Extract the (x, y) coordinate from the center of the cell holding the provided text.  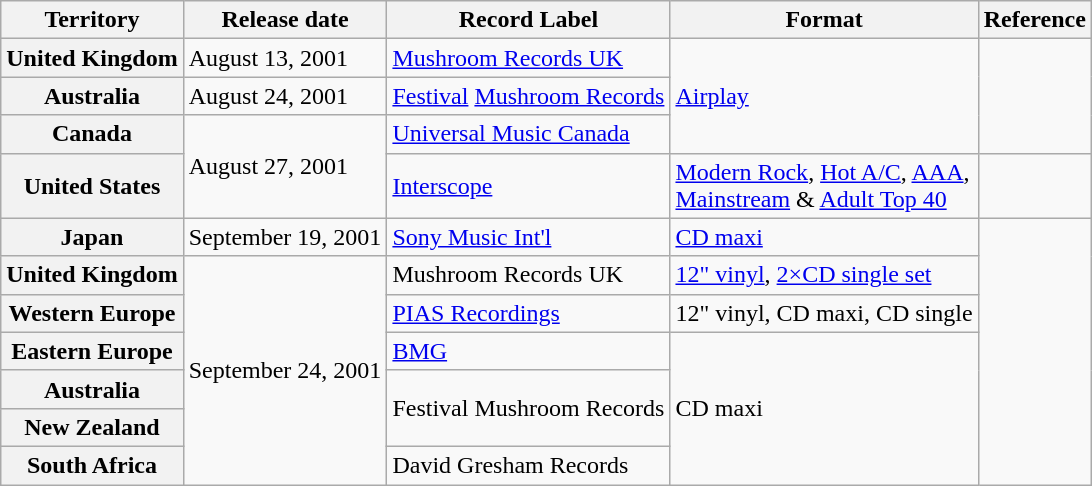
Canada (92, 134)
August 24, 2001 (285, 96)
New Zealand (92, 427)
September 24, 2001 (285, 370)
August 13, 2001 (285, 58)
August 27, 2001 (285, 166)
BMG (528, 351)
September 19, 2001 (285, 237)
Universal Music Canada (528, 134)
Eastern Europe (92, 351)
United States (92, 186)
Modern Rock, Hot A/C, AAA,Mainstream & Adult Top 40 (824, 186)
Reference (1034, 20)
PIAS Recordings (528, 313)
David Gresham Records (528, 465)
Release date (285, 20)
Airplay (824, 96)
Western Europe (92, 313)
Interscope (528, 186)
Japan (92, 237)
Format (824, 20)
Record Label (528, 20)
Territory (92, 20)
12" vinyl, 2×CD single set (824, 275)
12" vinyl, CD maxi, CD single (824, 313)
Sony Music Int'l (528, 237)
South Africa (92, 465)
